Provide the (x, y) coordinate of the cell's center where the given text is located.  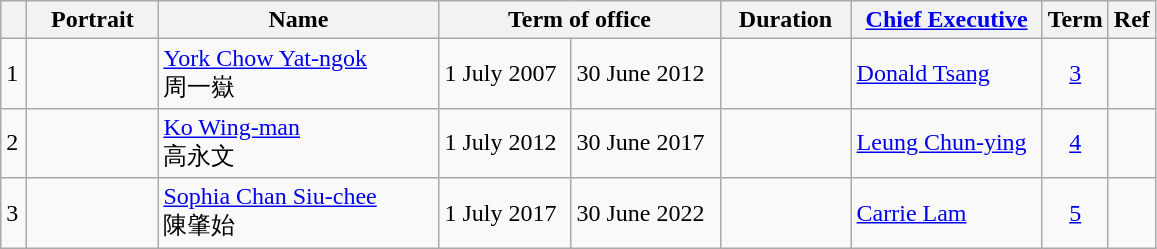
Term of office (580, 20)
York Chow Yat-ngok周一嶽 (298, 74)
Term (1075, 20)
30 June 2017 (646, 143)
Sophia Chan Siu-chee陳肇始 (298, 213)
Leung Chun-ying (946, 143)
1 July 2017 (505, 213)
Ref (1132, 20)
1 July 2007 (505, 74)
Portrait (92, 20)
5 (1075, 213)
Name (298, 20)
2 (14, 143)
Duration (786, 20)
30 June 2012 (646, 74)
1 July 2012 (505, 143)
Carrie Lam (946, 213)
Ko Wing-man高永文 (298, 143)
4 (1075, 143)
Donald Tsang (946, 74)
Chief Executive (946, 20)
1 (14, 74)
30 June 2022 (646, 213)
